Determine the [x, y] coordinate at the center of the cell enclosing the given text.  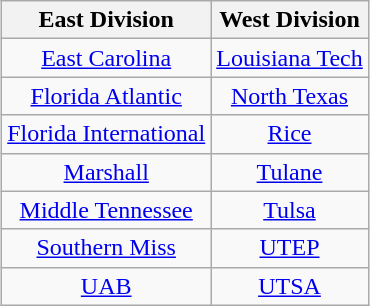
Southern Miss [106, 248]
Tulane [290, 172]
Florida International [106, 134]
Tulsa [290, 210]
Louisiana Tech [290, 58]
Marshall [106, 172]
Middle Tennessee [106, 210]
East Division [106, 20]
West Division [290, 20]
East Carolina [106, 58]
Rice [290, 134]
UTSA [290, 286]
UAB [106, 286]
UTEP [290, 248]
Florida Atlantic [106, 96]
North Texas [290, 96]
